Identify which cell holds the provided text, then report its (X, Y) central coordinate. 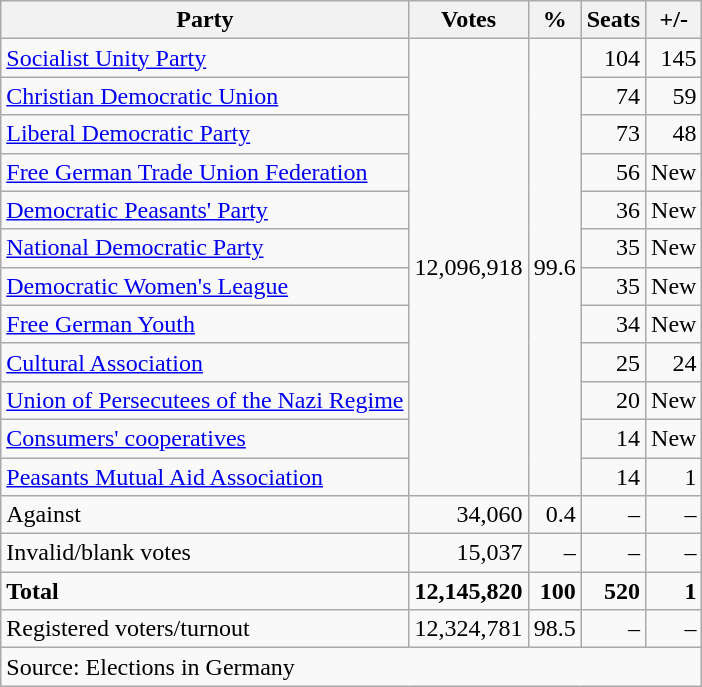
Seats (613, 20)
Total (205, 591)
Democratic Women's League (205, 286)
98.5 (554, 629)
Registered voters/turnout (205, 629)
99.6 (554, 268)
Votes (468, 20)
Peasants Mutual Aid Association (205, 477)
Union of Persecutees of the Nazi Regime (205, 400)
34,060 (468, 515)
12,145,820 (468, 591)
48 (674, 134)
145 (674, 58)
12,096,918 (468, 268)
Cultural Association (205, 362)
59 (674, 96)
Invalid/blank votes (205, 553)
+/- (674, 20)
0.4 (554, 515)
15,037 (468, 553)
100 (554, 591)
20 (613, 400)
Consumers' cooperatives (205, 438)
24 (674, 362)
Socialist Unity Party (205, 58)
25 (613, 362)
Liberal Democratic Party (205, 134)
34 (613, 324)
73 (613, 134)
520 (613, 591)
Party (205, 20)
104 (613, 58)
% (554, 20)
56 (613, 172)
74 (613, 96)
Free German Youth (205, 324)
Democratic Peasants' Party (205, 210)
36 (613, 210)
National Democratic Party (205, 248)
Against (205, 515)
12,324,781 (468, 629)
Christian Democratic Union (205, 96)
Free German Trade Union Federation (205, 172)
Source: Elections in Germany (352, 667)
